Return the (x, y) coordinate for the center point of the cell that contains the specified text.  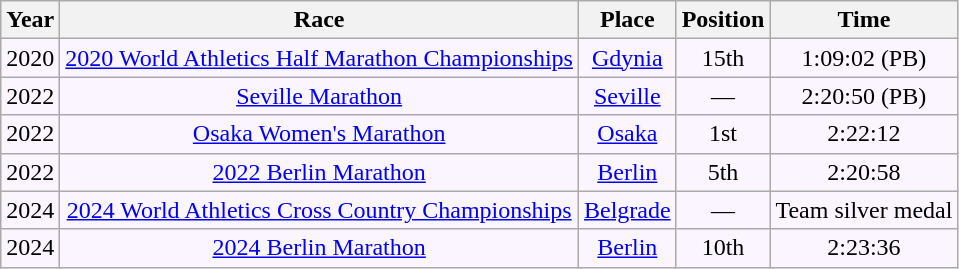
Gdynia (627, 58)
2:20:58 (864, 172)
Osaka Women's Marathon (320, 134)
Race (320, 20)
2024 Berlin Marathon (320, 248)
Team silver medal (864, 210)
2020 World Athletics Half Marathon Championships (320, 58)
2:22:12 (864, 134)
Seville Marathon (320, 96)
2:20:50 (PB) (864, 96)
Time (864, 20)
Position (723, 20)
2024 World Athletics Cross Country Championships (320, 210)
2022 Berlin Marathon (320, 172)
1:09:02 (PB) (864, 58)
15th (723, 58)
Place (627, 20)
2020 (30, 58)
Year (30, 20)
2:23:36 (864, 248)
5th (723, 172)
10th (723, 248)
Belgrade (627, 210)
1st (723, 134)
Osaka (627, 134)
Seville (627, 96)
